Return the [x, y] coordinate for the center point of the cell that contains the specified text.  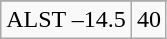
40 [148, 20]
ALST –14.5 [66, 20]
